Scan for the cell matching the given text and deliver its [x, y] coordinate at center. 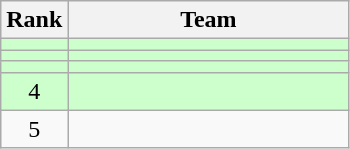
5 [34, 129]
Team [208, 20]
Rank [34, 20]
4 [34, 91]
